For the text-containing cell, return its midpoint in [X, Y] coordinate format. 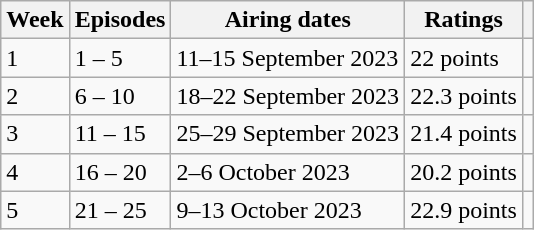
21.4 points [464, 134]
1 [35, 58]
9–13 October 2023 [288, 210]
22 points [464, 58]
25–29 September 2023 [288, 134]
2–6 October 2023 [288, 172]
16 – 20 [120, 172]
20.2 points [464, 172]
Airing dates [288, 20]
11 – 15 [120, 134]
21 – 25 [120, 210]
Week [35, 20]
1 – 5 [120, 58]
22.9 points [464, 210]
5 [35, 210]
2 [35, 96]
Episodes [120, 20]
6 – 10 [120, 96]
18–22 September 2023 [288, 96]
22.3 points [464, 96]
3 [35, 134]
4 [35, 172]
Ratings [464, 20]
11–15 September 2023 [288, 58]
